Determine the (X, Y) coordinate at the center of the cell enclosing the given text.  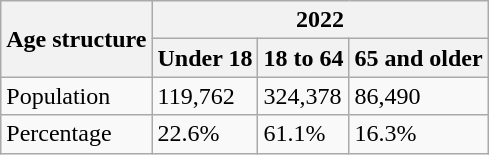
Population (76, 96)
86,490 (418, 96)
18 to 64 (304, 58)
22.6% (205, 134)
65 and older (418, 58)
324,378 (304, 96)
Under 18 (205, 58)
Age structure (76, 39)
2022 (320, 20)
16.3% (418, 134)
61.1% (304, 134)
Percentage (76, 134)
119,762 (205, 96)
